Return (x, y) of the center of cell containing provided text 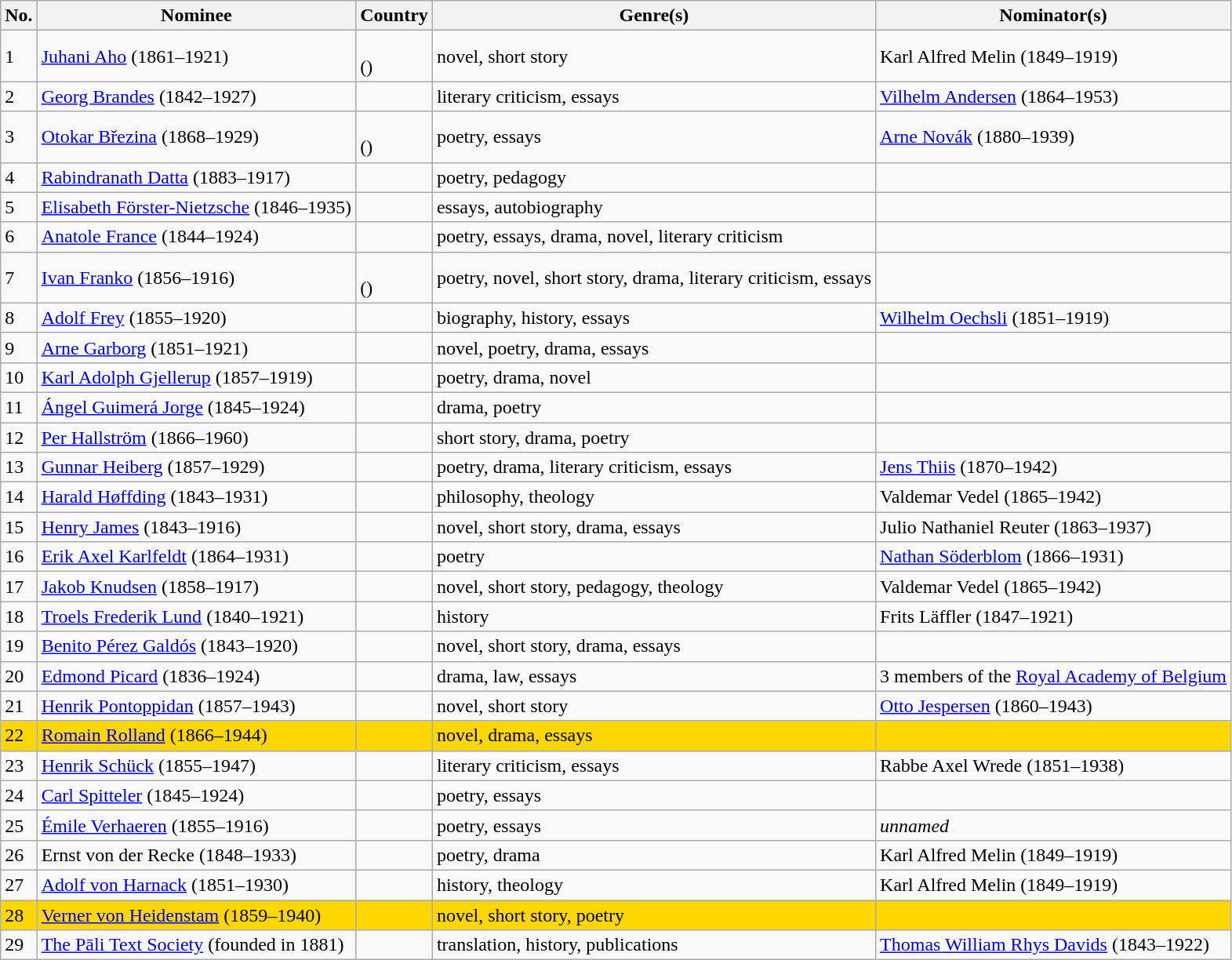
Jakob Knudsen (1858–1917) (196, 587)
11 (19, 407)
history (654, 616)
9 (19, 347)
Gunnar Heiberg (1857–1929) (196, 467)
Rabbe Axel Wrede (1851–1938) (1054, 765)
drama, law, essays (654, 676)
17 (19, 587)
Wilhelm Oechsli (1851–1919) (1054, 318)
poetry, drama, literary criticism, essays (654, 467)
Anatole France (1844–1924) (196, 237)
3 (19, 136)
29 (19, 945)
Per Hallström (1866–1960) (196, 437)
28 (19, 915)
biography, history, essays (654, 318)
drama, poetry (654, 407)
Harald Høffding (1843–1931) (196, 497)
Erik Axel Karlfeldt (1864–1931) (196, 557)
essays, autobiography (654, 207)
Nominee (196, 16)
14 (19, 497)
Nathan Söderblom (1866–1931) (1054, 557)
poetry, pedagogy (654, 177)
Ernst von der Recke (1848–1933) (196, 855)
Otto Jespersen (1860–1943) (1054, 706)
novel, short story, pedagogy, theology (654, 587)
27 (19, 885)
Elisabeth Förster-Nietzsche (1846–1935) (196, 207)
unnamed (1054, 825)
Frits Läffler (1847–1921) (1054, 616)
Henrik Pontoppidan (1857–1943) (196, 706)
Adolf von Harnack (1851–1930) (196, 885)
6 (19, 237)
novel, poetry, drama, essays (654, 347)
novel, drama, essays (654, 736)
Edmond Picard (1836–1924) (196, 676)
Romain Rolland (1866–1944) (196, 736)
5 (19, 207)
Rabindranath Datta (1883–1917) (196, 177)
poetry, novel, short story, drama, literary criticism, essays (654, 278)
Troels Frederik Lund (1840–1921) (196, 616)
Henrik Schück (1855–1947) (196, 765)
Ángel Guimerá Jorge (1845–1924) (196, 407)
Country (394, 16)
16 (19, 557)
history, theology (654, 885)
Vilhelm Andersen (1864–1953) (1054, 96)
Julio Nathaniel Reuter (1863–1937) (1054, 527)
Arne Novák (1880–1939) (1054, 136)
13 (19, 467)
novel, short story, poetry (654, 915)
poetry, drama (654, 855)
25 (19, 825)
24 (19, 795)
poetry (654, 557)
21 (19, 706)
7 (19, 278)
18 (19, 616)
22 (19, 736)
Juhani Aho (1861–1921) (196, 56)
26 (19, 855)
Verner von Heidenstam (1859–1940) (196, 915)
Adolf Frey (1855–1920) (196, 318)
4 (19, 177)
Henry James (1843–1916) (196, 527)
poetry, drama, novel (654, 377)
Ivan Franko (1856–1916) (196, 278)
1 (19, 56)
Thomas William Rhys Davids (1843–1922) (1054, 945)
12 (19, 437)
short story, drama, poetry (654, 437)
Karl Adolph Gjellerup (1857–1919) (196, 377)
20 (19, 676)
philosophy, theology (654, 497)
Nominator(s) (1054, 16)
8 (19, 318)
2 (19, 96)
The Pāli Text Society (founded in 1881) (196, 945)
translation, history, publications (654, 945)
Benito Pérez Galdós (1843–1920) (196, 646)
10 (19, 377)
23 (19, 765)
Émile Verhaeren (1855–1916) (196, 825)
19 (19, 646)
No. (19, 16)
Georg Brandes (1842–1927) (196, 96)
Jens Thiis (1870–1942) (1054, 467)
Arne Garborg (1851–1921) (196, 347)
3 members of the Royal Academy of Belgium (1054, 676)
Genre(s) (654, 16)
Carl Spitteler (1845–1924) (196, 795)
poetry, essays, drama, novel, literary criticism (654, 237)
Otokar Březina (1868–1929) (196, 136)
15 (19, 527)
